Detect which cell encompasses the target text, then output its (x, y) center coordinate. 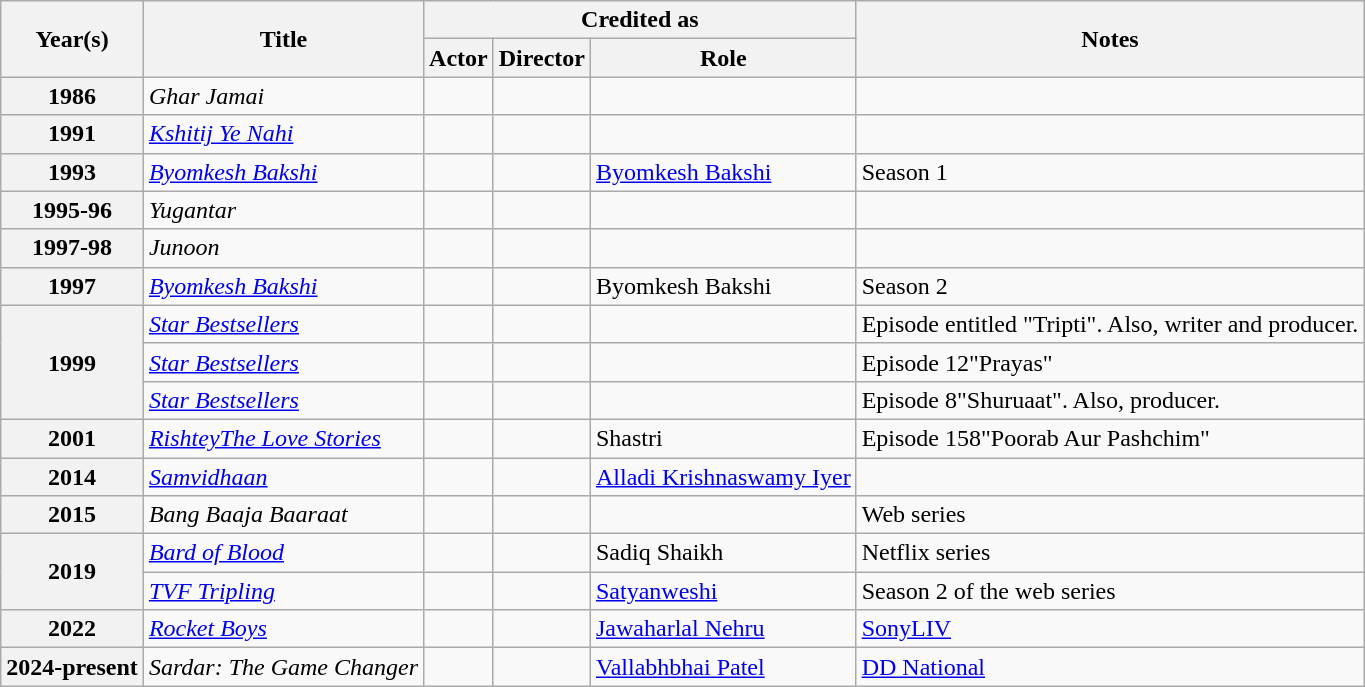
Director (542, 58)
Sadiq Shaikh (723, 553)
2019 (72, 572)
Ghar Jamai (283, 96)
Credited as (640, 20)
Jawaharlal Nehru (723, 629)
Episode 12"Prayas" (1110, 362)
2022 (72, 629)
Episode entitled "Tripti". Also, writer and producer. (1110, 324)
1997 (72, 286)
Kshitij Ye Nahi (283, 134)
DD National (1110, 667)
Sardar: The Game Changer (283, 667)
2014 (72, 477)
Yugantar (283, 210)
Title (283, 39)
Samvidhaan (283, 477)
SonyLIV (1110, 629)
2001 (72, 438)
RishteyThe Love Stories (283, 438)
Satyanweshi (723, 591)
TVF Tripling (283, 591)
Junoon (283, 248)
Year(s) (72, 39)
Rocket Boys (283, 629)
Alladi Krishnaswamy Iyer (723, 477)
Season 1 (1110, 172)
Netflix series (1110, 553)
2024-present (72, 667)
Notes (1110, 39)
1997-98 (72, 248)
1999 (72, 362)
Bang Baaja Baaraat (283, 515)
Episode 158"Poorab Aur Pashchim" (1110, 438)
Bard of Blood (283, 553)
1986 (72, 96)
Web series (1110, 515)
1993 (72, 172)
Vallabhbhai Patel (723, 667)
Actor (459, 58)
Season 2 of the web series (1110, 591)
Shastri (723, 438)
Episode 8"Shuruaat". Also, producer. (1110, 400)
1991 (72, 134)
2015 (72, 515)
Role (723, 58)
1995-96 (72, 210)
Season 2 (1110, 286)
